Extract the [X, Y] coordinate from the center of the cell holding the provided text.  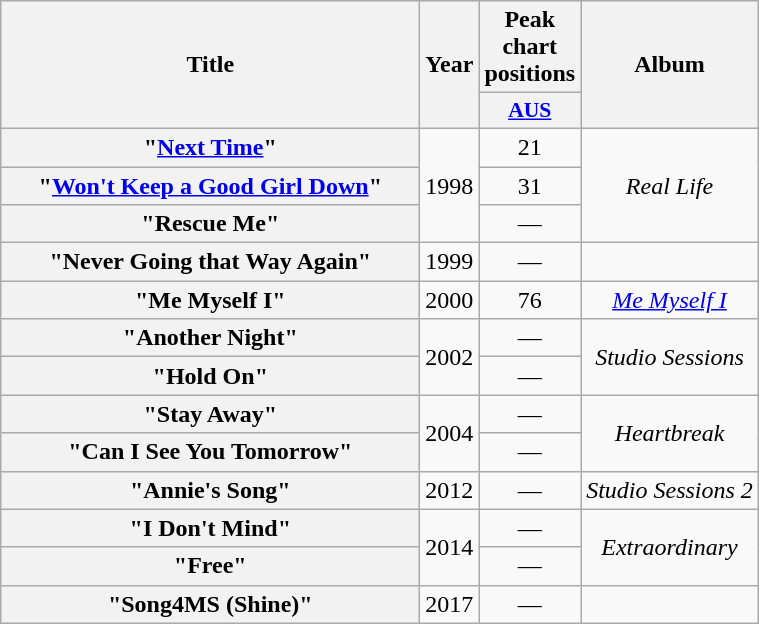
2017 [450, 604]
Real Life [670, 185]
AUS [530, 111]
2000 [450, 300]
1999 [450, 262]
"Song4MS (Shine)" [210, 604]
Heartbreak [670, 433]
"Annie's Song" [210, 490]
Extraordinary [670, 547]
"Never Going that Way Again" [210, 262]
"Rescue Me" [210, 224]
"Another Night" [210, 338]
"Free" [210, 566]
Studio Sessions [670, 357]
2014 [450, 547]
"Me Myself I" [210, 300]
"I Don't Mind" [210, 528]
Me Myself I [670, 300]
21 [530, 147]
76 [530, 300]
"Next Time" [210, 147]
2012 [450, 490]
"Stay Away" [210, 414]
2002 [450, 357]
"Hold On" [210, 376]
2004 [450, 433]
"Won't Keep a Good Girl Down" [210, 185]
Title [210, 65]
Studio Sessions 2 [670, 490]
1998 [450, 185]
31 [530, 185]
Album [670, 65]
Year [450, 65]
"Can I See You Tomorrow" [210, 452]
Peakchartpositions [530, 47]
